Return [X, Y] of the center of cell containing provided text 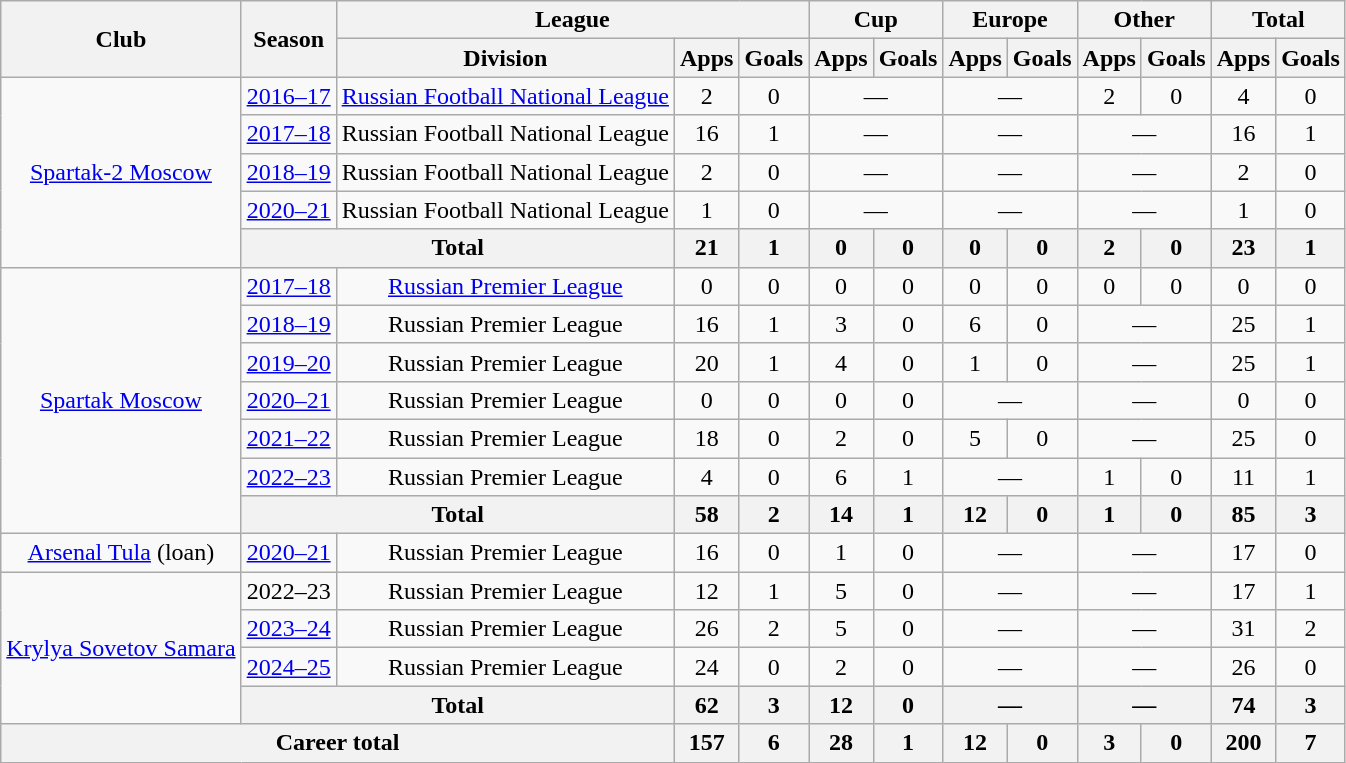
Division [505, 58]
Season [288, 39]
2021–22 [288, 438]
2023–24 [288, 629]
Europe [1010, 20]
21 [707, 248]
157 [707, 743]
Career total [338, 743]
Cup [876, 20]
Krylya Sovetov Samara [121, 648]
2024–25 [288, 667]
League [572, 20]
Spartak-2 Moscow [121, 172]
200 [1243, 743]
7 [1311, 743]
23 [1243, 248]
85 [1243, 515]
Other [1144, 20]
20 [707, 362]
2019–20 [288, 362]
28 [841, 743]
24 [707, 667]
Arsenal Tula (loan) [121, 553]
Club [121, 39]
58 [707, 515]
74 [1243, 705]
62 [707, 705]
14 [841, 515]
2016–17 [288, 96]
Spartak Moscow [121, 400]
31 [1243, 629]
11 [1243, 477]
18 [707, 438]
